Output the (x, y) coordinate of the center of the cell containing the given text.  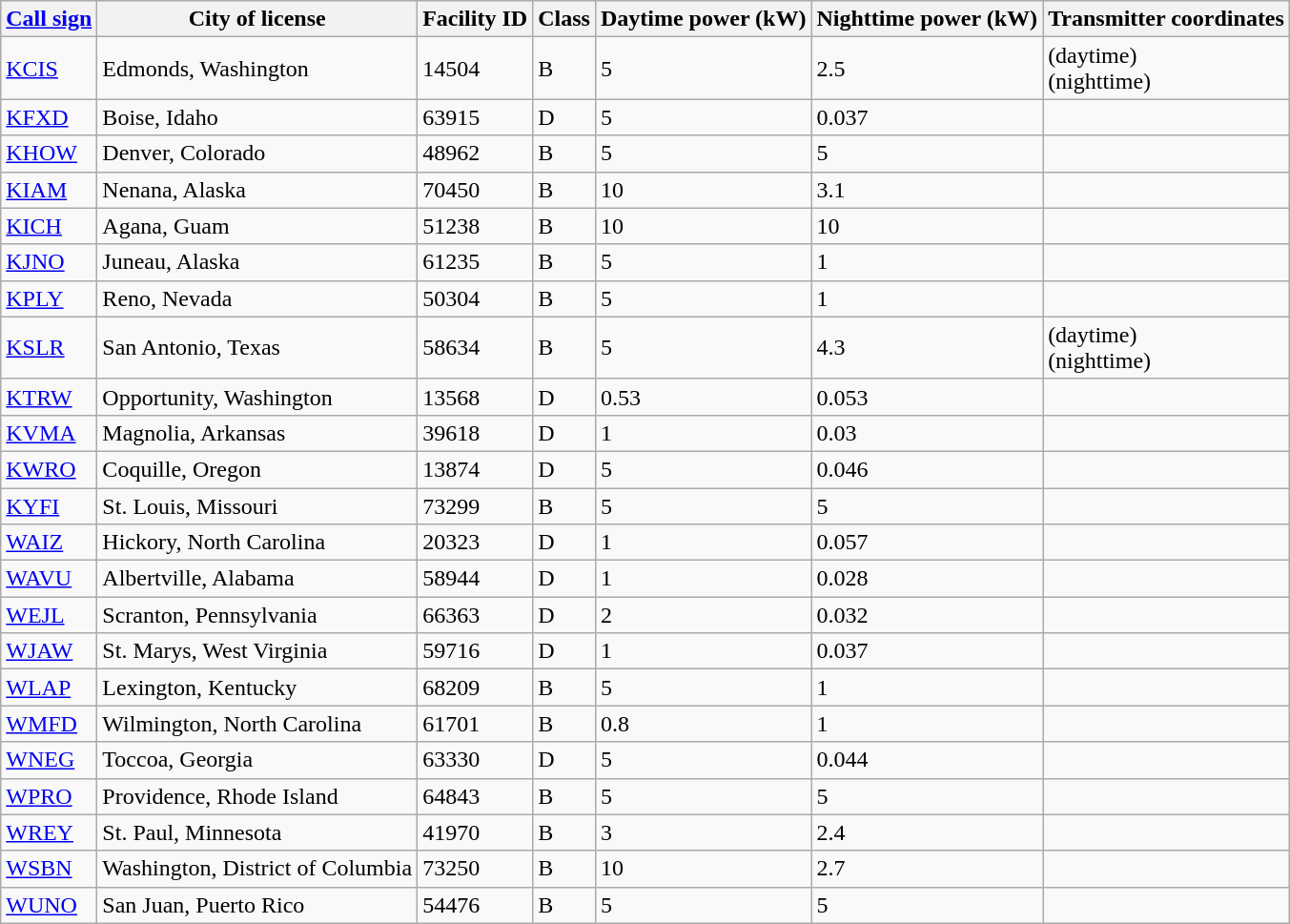
13874 (475, 469)
KWRO (50, 469)
Albertville, Alabama (257, 579)
St. Louis, Missouri (257, 506)
2 (704, 615)
59716 (475, 651)
0.053 (927, 397)
KPLY (50, 298)
Class (564, 19)
WREY (50, 832)
Agana, Guam (257, 226)
50304 (475, 298)
Hickory, North Carolina (257, 543)
3.1 (927, 190)
51238 (475, 226)
KJNO (50, 262)
KICH (50, 226)
Providence, Rhode Island (257, 796)
St. Paul, Minnesota (257, 832)
WAIZ (50, 543)
KCIS (50, 69)
Transmitter coordinates (1167, 19)
Daytime power (kW) (704, 19)
70450 (475, 190)
Nighttime power (kW) (927, 19)
KSLR (50, 347)
Boise, Idaho (257, 117)
39618 (475, 433)
3 (704, 832)
4.3 (927, 347)
0.03 (927, 433)
14504 (475, 69)
KTRW (50, 397)
Reno, Nevada (257, 298)
KVMA (50, 433)
73299 (475, 506)
Wilmington, North Carolina (257, 724)
2.5 (927, 69)
0.53 (704, 397)
KHOW (50, 154)
48962 (475, 154)
Juneau, Alaska (257, 262)
Edmonds, Washington (257, 69)
13568 (475, 397)
2.4 (927, 832)
Scranton, Pennsylvania (257, 615)
San Juan, Puerto Rico (257, 905)
0.8 (704, 724)
Washington, District of Columbia (257, 869)
Facility ID (475, 19)
0.032 (927, 615)
61701 (475, 724)
Coquille, Oregon (257, 469)
Magnolia, Arkansas (257, 433)
54476 (475, 905)
Call sign (50, 19)
0.028 (927, 579)
WUNO (50, 905)
58944 (475, 579)
KFXD (50, 117)
73250 (475, 869)
64843 (475, 796)
WNEG (50, 760)
58634 (475, 347)
WAVU (50, 579)
WSBN (50, 869)
20323 (475, 543)
63915 (475, 117)
City of license (257, 19)
41970 (475, 832)
WEJL (50, 615)
WMFD (50, 724)
63330 (475, 760)
Denver, Colorado (257, 154)
St. Marys, West Virginia (257, 651)
Nenana, Alaska (257, 190)
0.046 (927, 469)
2.7 (927, 869)
Opportunity, Washington (257, 397)
0.057 (927, 543)
San Antonio, Texas (257, 347)
Lexington, Kentucky (257, 688)
66363 (475, 615)
WPRO (50, 796)
0.044 (927, 760)
KYFI (50, 506)
68209 (475, 688)
KIAM (50, 190)
Toccoa, Georgia (257, 760)
61235 (475, 262)
WLAP (50, 688)
WJAW (50, 651)
